Output the [X, Y] coordinate of the center of the cell containing the given text.  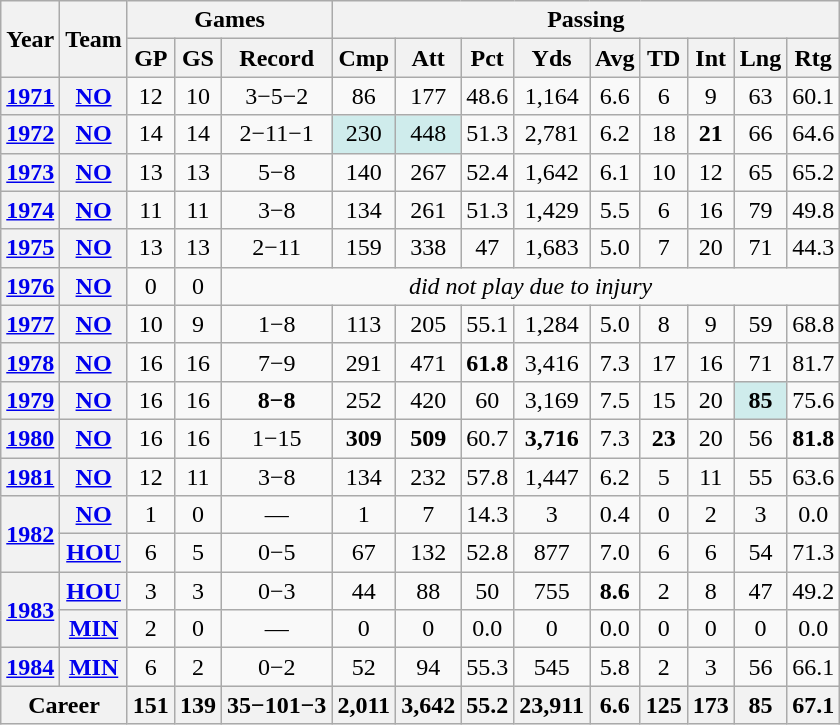
14.3 [488, 515]
86 [364, 96]
1984 [30, 667]
17 [664, 362]
Cmp [364, 58]
132 [428, 553]
Rtg [814, 58]
52 [364, 667]
420 [428, 400]
0−5 [276, 553]
55.1 [488, 324]
205 [428, 324]
Team [94, 39]
140 [364, 172]
471 [428, 362]
54 [760, 553]
88 [428, 591]
81.8 [814, 438]
3−5−2 [276, 96]
68.8 [814, 324]
291 [364, 362]
60.7 [488, 438]
61.8 [488, 362]
6.1 [616, 172]
5.8 [616, 667]
3,642 [428, 705]
60.1 [814, 96]
44 [364, 591]
57.8 [488, 477]
151 [150, 705]
Lng [760, 58]
23,911 [552, 705]
TD [664, 58]
230 [364, 134]
1972 [30, 134]
15 [664, 400]
64.6 [814, 134]
49.8 [814, 210]
Games [230, 20]
48.6 [488, 96]
94 [428, 667]
Pct [488, 58]
49.2 [814, 591]
267 [428, 172]
8−8 [276, 400]
75.6 [814, 400]
5−8 [276, 172]
67 [364, 553]
545 [552, 667]
252 [364, 400]
338 [428, 248]
63 [760, 96]
173 [710, 705]
79 [760, 210]
0.4 [616, 515]
1,683 [552, 248]
509 [428, 438]
59 [760, 324]
448 [428, 134]
52.4 [488, 172]
63.6 [814, 477]
GS [198, 58]
1,164 [552, 96]
1980 [30, 438]
139 [198, 705]
1982 [30, 534]
159 [364, 248]
232 [428, 477]
Avg [616, 58]
23 [664, 438]
7.0 [616, 553]
7.5 [616, 400]
1,447 [552, 477]
Att [428, 58]
65.2 [814, 172]
755 [552, 591]
1971 [30, 96]
Int [710, 58]
1,642 [552, 172]
66 [760, 134]
1975 [30, 248]
1978 [30, 362]
1−8 [276, 324]
55 [760, 477]
2,781 [552, 134]
GP [150, 58]
35−101−3 [276, 705]
55.2 [488, 705]
1973 [30, 172]
261 [428, 210]
65 [760, 172]
1983 [30, 610]
Passing [586, 20]
44.3 [814, 248]
Year [30, 39]
1−15 [276, 438]
7−9 [276, 362]
Yds [552, 58]
177 [428, 96]
66.1 [814, 667]
52.8 [488, 553]
1,284 [552, 324]
3,716 [552, 438]
113 [364, 324]
3,416 [552, 362]
did not play due to injury [530, 286]
8.6 [616, 591]
50 [488, 591]
1977 [30, 324]
1974 [30, 210]
125 [664, 705]
309 [364, 438]
1,429 [552, 210]
2−11 [276, 248]
2,011 [364, 705]
Record [276, 58]
0−2 [276, 667]
71.3 [814, 553]
2−11−1 [276, 134]
3,169 [552, 400]
0−3 [276, 591]
877 [552, 553]
60 [488, 400]
Career [64, 705]
5.5 [616, 210]
1979 [30, 400]
21 [710, 134]
81.7 [814, 362]
1981 [30, 477]
18 [664, 134]
67.1 [814, 705]
55.3 [488, 667]
1976 [30, 286]
